For the text-containing cell, return its midpoint in (x, y) coordinate format. 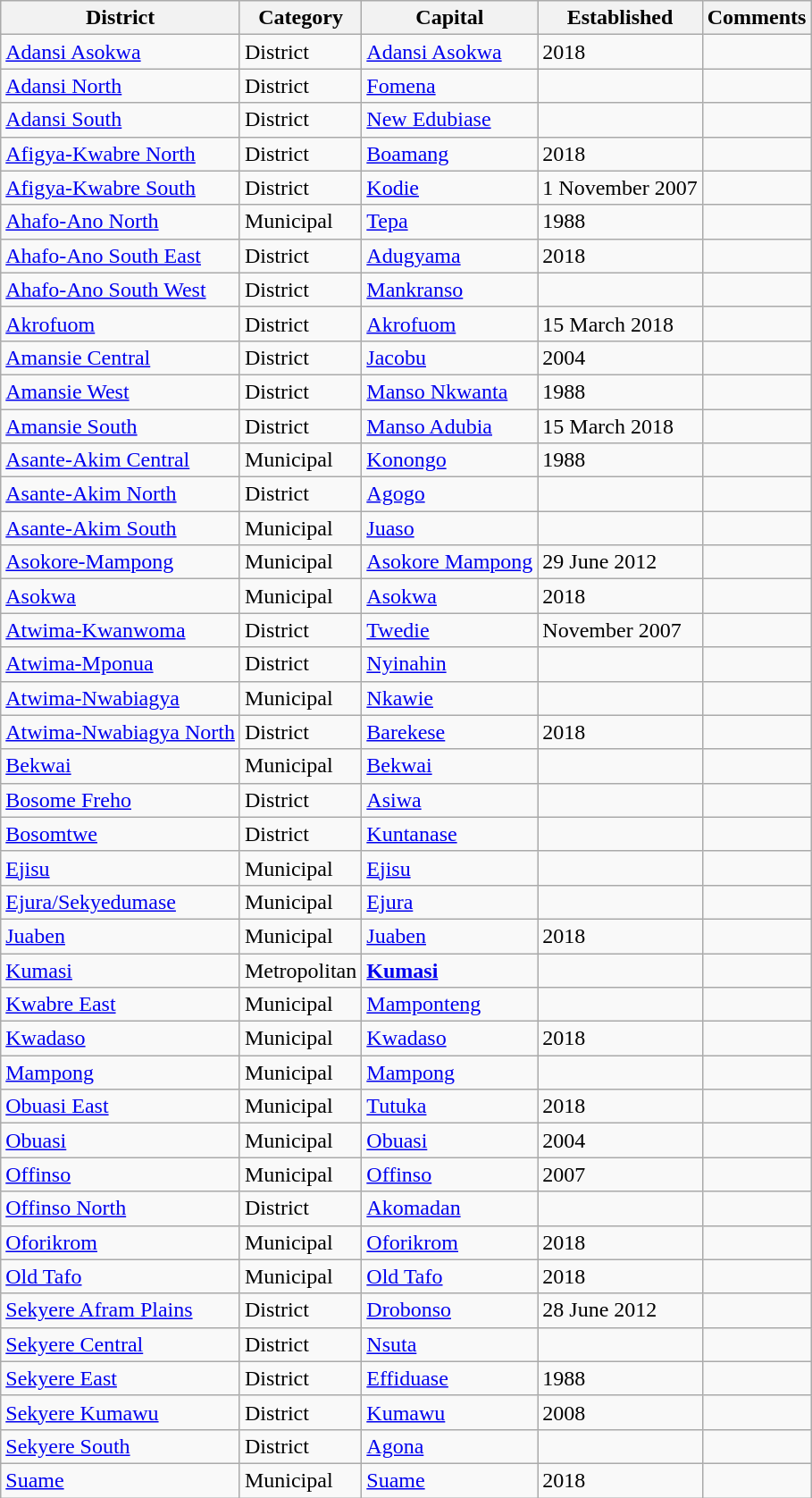
Kuntanase (450, 834)
Effiduase (450, 1378)
Barekese (450, 732)
November 2007 (620, 630)
Akomadan (450, 1208)
Manso Adubia (450, 426)
Sekyere Afram Plains (121, 1310)
Adansi South (121, 120)
Metropolitan (300, 970)
Nyinahin (450, 664)
Fomena (450, 86)
1 November 2007 (620, 188)
Sekyere Central (121, 1344)
Bosome Freho (121, 800)
Amansie West (121, 391)
Asokore-Mampong (121, 562)
Atwima-Mponua (121, 664)
Agogo (450, 494)
2008 (620, 1412)
Kwabre East (121, 1005)
Asante-Akim North (121, 494)
Mankranso (450, 290)
Juaso (450, 528)
Nsuta (450, 1344)
Adansi North (121, 86)
Drobonso (450, 1310)
Twedie (450, 630)
Amansie Central (121, 358)
Manso Nkwanta (450, 391)
Sekyere East (121, 1378)
Nkawie (450, 698)
Atwima-Nwabiagya (121, 698)
New Edubiase (450, 120)
Tepa (450, 222)
Afigya-Kwabre North (121, 154)
Comments (757, 18)
Offinso North (121, 1208)
Ejura (450, 902)
28 June 2012 (620, 1310)
Ahafo-Ano North (121, 222)
Asante-Akim South (121, 528)
Kumawu (450, 1412)
29 June 2012 (620, 562)
Category (300, 18)
Jacobu (450, 358)
Asante-Akim Central (121, 460)
Atwima-Nwabiagya North (121, 732)
Capital (450, 18)
Adugyama (450, 256)
Ejura/Sekyedumase (121, 902)
Asiwa (450, 800)
Ahafo-Ano South West (121, 290)
Bosomtwe (121, 834)
Established (620, 18)
Mamponteng (450, 1005)
Tutuka (450, 1107)
Agona (450, 1446)
Asokore Mampong (450, 562)
2007 (620, 1174)
Afigya-Kwabre South (121, 188)
Boamang (450, 154)
Atwima-Kwanwoma (121, 630)
Sekyere South (121, 1446)
Kodie (450, 188)
Ahafo-Ano South East (121, 256)
Amansie South (121, 426)
Obuasi East (121, 1107)
Konongo (450, 460)
Sekyere Kumawu (121, 1412)
